Pinpoint the cell where the given text exists, returning its [X, Y] midpoint coordinate. 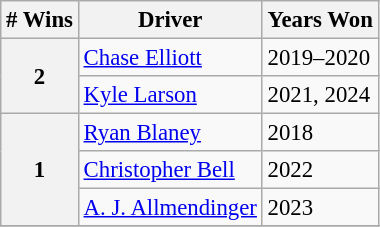
2023 [320, 208]
# Wins [40, 20]
Christopher Bell [170, 170]
1 [40, 170]
Ryan Blaney [170, 133]
2018 [320, 133]
Chase Elliott [170, 58]
2019–2020 [320, 58]
Kyle Larson [170, 95]
Years Won [320, 20]
2022 [320, 170]
2021, 2024 [320, 95]
2 [40, 76]
A. J. Allmendinger [170, 208]
Driver [170, 20]
